Extract the (x, y) coordinate from the center of the cell holding the provided text.  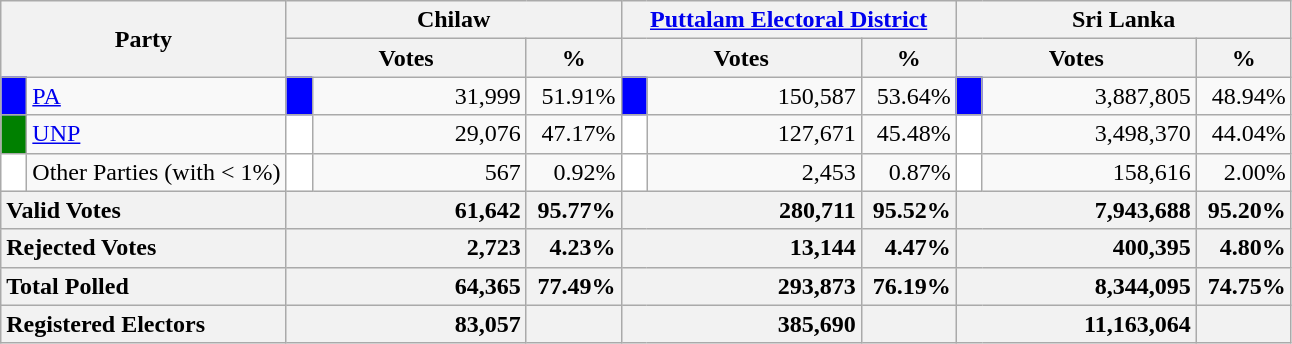
Valid Votes (144, 210)
Rejected Votes (144, 248)
95.20% (1244, 210)
2,453 (754, 172)
3,498,370 (1089, 134)
Other Parties (with < 1%) (156, 172)
31,999 (419, 96)
44.04% (1244, 134)
74.75% (1244, 286)
Registered Electors (144, 324)
83,057 (406, 324)
47.17% (574, 134)
280,711 (741, 210)
293,873 (741, 286)
8,344,095 (1076, 286)
150,587 (754, 96)
400,395 (1076, 248)
51.91% (574, 96)
11,163,064 (1076, 324)
29,076 (419, 134)
567 (419, 172)
95.52% (908, 210)
Puttalam Electoral District (788, 20)
13,144 (741, 248)
77.49% (574, 286)
7,943,688 (1076, 210)
48.94% (1244, 96)
158,616 (1089, 172)
Party (144, 39)
76.19% (908, 286)
2,723 (406, 248)
UNP (156, 134)
4.47% (908, 248)
61,642 (406, 210)
95.77% (574, 210)
Sri Lanka (1124, 20)
PA (156, 96)
53.64% (908, 96)
127,671 (754, 134)
Total Polled (144, 286)
385,690 (741, 324)
Chilaw (454, 20)
0.92% (574, 172)
64,365 (406, 286)
45.48% (908, 134)
2.00% (1244, 172)
3,887,805 (1089, 96)
4.80% (1244, 248)
4.23% (574, 248)
0.87% (908, 172)
